Search for the cell housing the specified text and yield its [x, y] center coordinate. 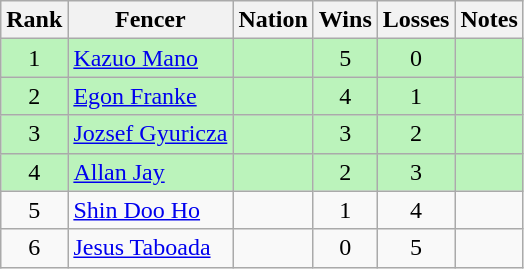
Shin Doo Ho [150, 210]
Wins [345, 20]
Notes [489, 20]
Egon Franke [150, 96]
Losses [416, 20]
Jesus Taboada [150, 248]
Fencer [150, 20]
6 [34, 248]
Jozsef Gyuricza [150, 134]
Nation [273, 20]
Kazuo Mano [150, 58]
Rank [34, 20]
Allan Jay [150, 172]
